Locate the cell with the specified text and output its (x, y) center coordinate. 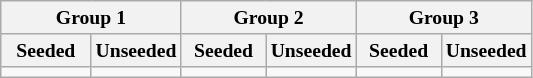
Group 3 (444, 18)
Group 1 (91, 18)
Group 2 (268, 18)
